Return [x, y] of the center of cell containing provided text 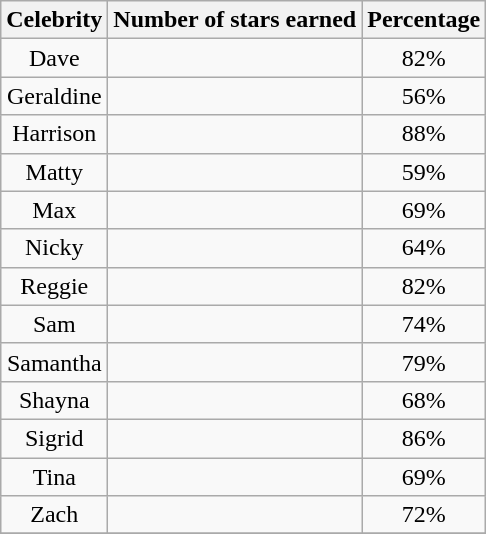
Shayna [54, 400]
Sigrid [54, 438]
74% [424, 324]
Zach [54, 515]
Celebrity [54, 20]
Matty [54, 172]
Percentage [424, 20]
79% [424, 362]
Number of stars earned [235, 20]
64% [424, 248]
68% [424, 400]
72% [424, 515]
86% [424, 438]
Nicky [54, 248]
Harrison [54, 134]
Tina [54, 477]
Dave [54, 58]
59% [424, 172]
Geraldine [54, 96]
Reggie [54, 286]
88% [424, 134]
Samantha [54, 362]
Max [54, 210]
Sam [54, 324]
56% [424, 96]
